Search for the cell housing the specified text and yield its (x, y) center coordinate. 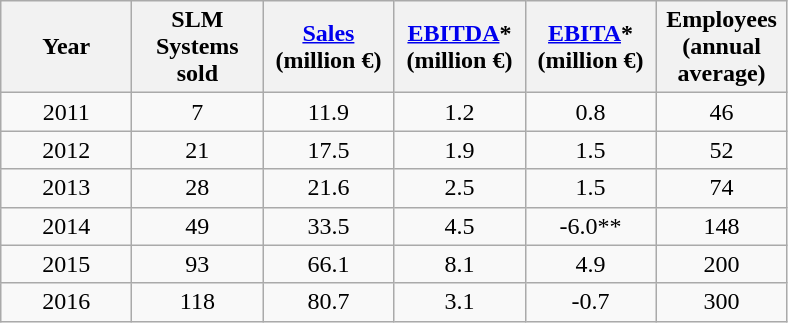
148 (722, 226)
17.5 (328, 150)
EBITA*(million €) (590, 47)
Year (66, 47)
66.1 (328, 264)
80.7 (328, 302)
2012 (66, 150)
74 (722, 188)
2014 (66, 226)
118 (198, 302)
Sales(million €) (328, 47)
2.5 (460, 188)
21 (198, 150)
300 (722, 302)
-0.7 (590, 302)
7 (198, 112)
3.1 (460, 302)
46 (722, 112)
28 (198, 188)
33.5 (328, 226)
2016 (66, 302)
1.2 (460, 112)
SLM Systemssold (198, 47)
2013 (66, 188)
EBITDA*(million €) (460, 47)
Employees(annual average) (722, 47)
21.6 (328, 188)
2015 (66, 264)
1.9 (460, 150)
8.1 (460, 264)
11.9 (328, 112)
200 (722, 264)
-6.0** (590, 226)
2011 (66, 112)
4.5 (460, 226)
4.9 (590, 264)
0.8 (590, 112)
52 (722, 150)
93 (198, 264)
49 (198, 226)
